Scan for the cell matching the given text and deliver its [X, Y] coordinate at center. 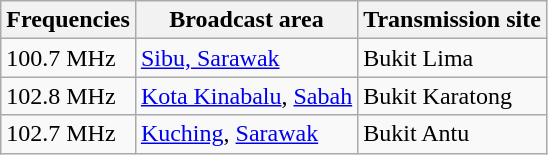
Frequencies [68, 20]
Broadcast area [246, 20]
Transmission site [452, 20]
Kota Kinabalu, Sabah [246, 96]
100.7 MHz [68, 58]
102.7 MHz [68, 134]
Bukit Lima [452, 58]
Bukit Antu [452, 134]
102.8 MHz [68, 96]
Kuching, Sarawak [246, 134]
Bukit Karatong [452, 96]
Sibu, Sarawak [246, 58]
